Capture the cell that displays the provided text and extract its [X, Y] central coordinate. 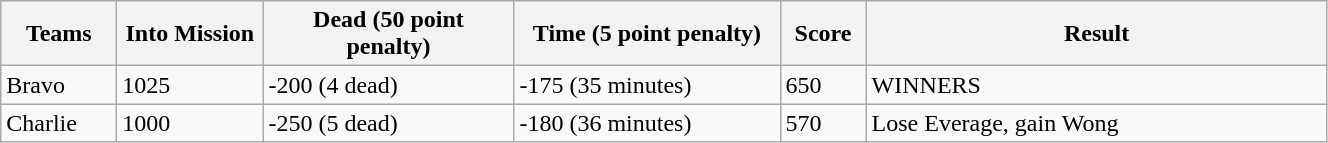
Charlie [59, 123]
Bravo [59, 85]
Score [823, 34]
-250 (5 dead) [388, 123]
Result [1096, 34]
-180 (36 minutes) [647, 123]
WINNERS [1096, 85]
1025 [190, 85]
-200 (4 dead) [388, 85]
-175 (35 minutes) [647, 85]
1000 [190, 123]
Into Mission [190, 34]
Lose Everage, gain Wong [1096, 123]
650 [823, 85]
Time (5 point penalty) [647, 34]
Dead (50 point penalty) [388, 34]
570 [823, 123]
Teams [59, 34]
